Return the [x, y] coordinate for the center point of the cell that contains the specified text.  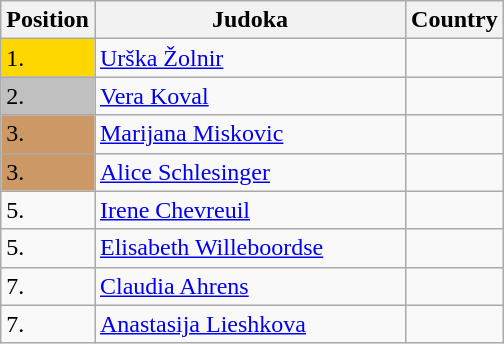
Country [455, 20]
1. [48, 58]
Urška Žolnir [250, 58]
Vera Koval [250, 96]
Marijana Miskovic [250, 134]
Irene Chevreuil [250, 210]
Alice Schlesinger [250, 172]
2. [48, 96]
Elisabeth Willeboordse [250, 248]
Judoka [250, 20]
Claudia Ahrens [250, 286]
Anastasija Lieshkova [250, 324]
Position [48, 20]
